Find where the given text appears and provide that cell's center as [x, y] coordinate. 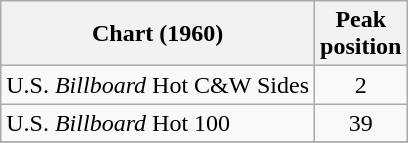
U.S. Billboard Hot 100 [158, 123]
39 [361, 123]
2 [361, 85]
U.S. Billboard Hot C&W Sides [158, 85]
Chart (1960) [158, 34]
Peakposition [361, 34]
